Return [X, Y] of the center of cell containing provided text 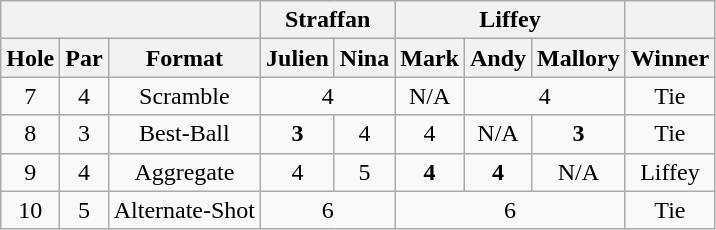
10 [30, 210]
Julien [298, 58]
Straffan [328, 20]
Mallory [579, 58]
Hole [30, 58]
Winner [670, 58]
Format [184, 58]
Alternate-Shot [184, 210]
Nina [364, 58]
9 [30, 172]
Scramble [184, 96]
Best-Ball [184, 134]
Par [84, 58]
Andy [498, 58]
Aggregate [184, 172]
8 [30, 134]
Mark [430, 58]
7 [30, 96]
